Pinpoint the cell where the given text exists, returning its (X, Y) midpoint coordinate. 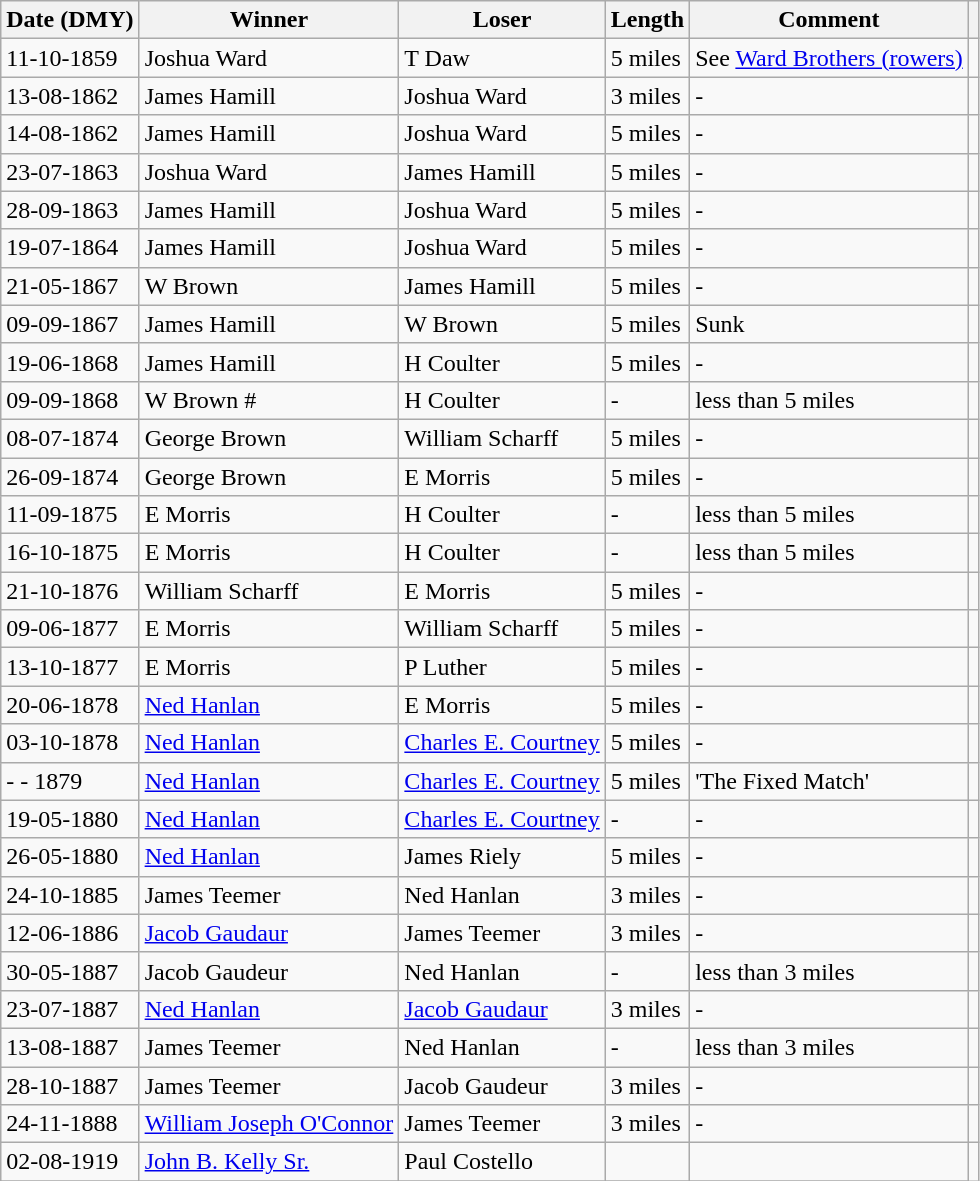
23-07-1887 (70, 1009)
13-08-1862 (70, 96)
William Joseph O'Connor (269, 1124)
P Luther (502, 667)
28-09-1863 (70, 210)
21-05-1867 (70, 286)
26-05-1880 (70, 857)
13-10-1877 (70, 667)
- - 1879 (70, 781)
03-10-1878 (70, 743)
09-09-1867 (70, 324)
21-10-1876 (70, 591)
T Daw (502, 58)
Sunk (830, 324)
28-10-1887 (70, 1085)
Winner (269, 20)
Paul Costello (502, 1162)
19-07-1864 (70, 248)
08-07-1874 (70, 438)
19-06-1868 (70, 362)
14-08-1862 (70, 134)
20-06-1878 (70, 705)
24-11-1888 (70, 1124)
'The Fixed Match' (830, 781)
09-06-1877 (70, 629)
See Ward Brothers (rowers) (830, 58)
24-10-1885 (70, 895)
16-10-1875 (70, 553)
James Riely (502, 857)
John B. Kelly Sr. (269, 1162)
09-09-1868 (70, 400)
13-08-1887 (70, 1047)
Length (647, 20)
11-10-1859 (70, 58)
26-09-1874 (70, 477)
Date (DMY) (70, 20)
30-05-1887 (70, 971)
23-07-1863 (70, 172)
12-06-1886 (70, 933)
11-09-1875 (70, 515)
Loser (502, 20)
02-08-1919 (70, 1162)
W Brown # (269, 400)
Comment (830, 20)
19-05-1880 (70, 819)
